Extract the [x, y] coordinate from the center of the cell holding the provided text.  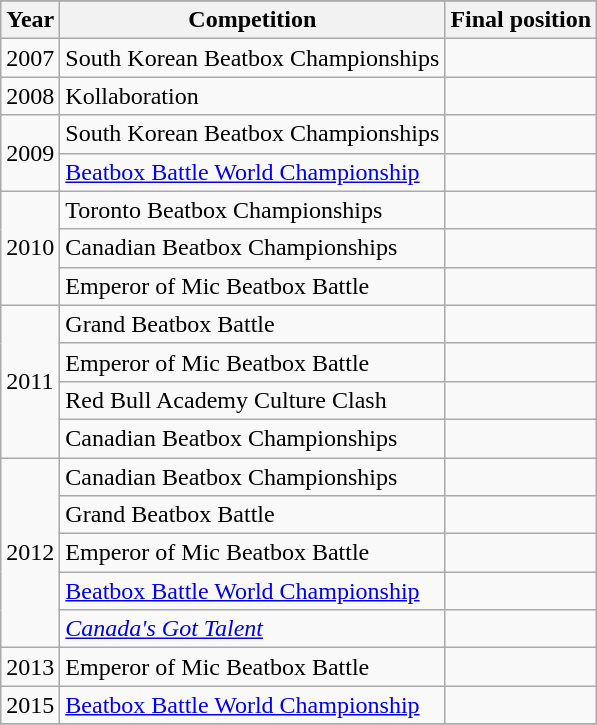
Competition [252, 20]
Red Bull Academy Culture Clash [252, 400]
2015 [30, 705]
Canada's Got Talent [252, 629]
Kollaboration [252, 96]
2010 [30, 248]
2009 [30, 153]
2008 [30, 96]
2013 [30, 667]
Toronto Beatbox Championships [252, 210]
Year [30, 20]
2011 [30, 381]
2012 [30, 553]
Final position [521, 20]
2007 [30, 58]
